Determine the (X, Y) coordinate at the center of the cell enclosing the given text.  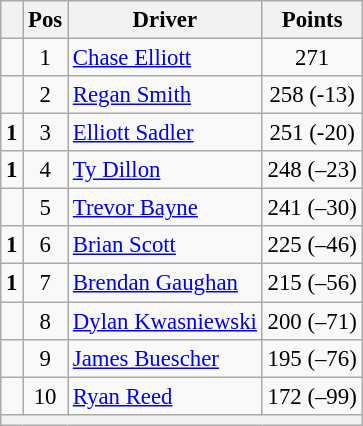
241 (–30) (312, 208)
251 (-20) (312, 133)
9 (46, 358)
4 (46, 170)
Pos (46, 20)
Ty Dillon (166, 170)
248 (–23) (312, 170)
Elliott Sadler (166, 133)
195 (–76) (312, 358)
258 (-13) (312, 95)
215 (–56) (312, 283)
10 (46, 396)
271 (312, 58)
Brian Scott (166, 245)
8 (46, 321)
6 (46, 245)
James Buescher (166, 358)
200 (–71) (312, 321)
Brendan Gaughan (166, 283)
Regan Smith (166, 95)
2 (46, 95)
Driver (166, 20)
Ryan Reed (166, 396)
3 (46, 133)
Trevor Bayne (166, 208)
Chase Elliott (166, 58)
172 (–99) (312, 396)
225 (–46) (312, 245)
Dylan Kwasniewski (166, 321)
7 (46, 283)
Points (312, 20)
5 (46, 208)
